Return (x, y) of the center of cell containing provided text 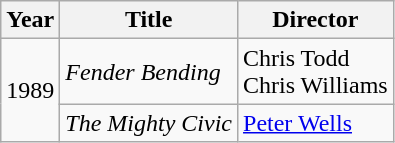
Fender Bending (149, 72)
Title (149, 20)
Year (30, 20)
Peter Wells (316, 123)
Director (316, 20)
The Mighty Civic (149, 123)
Chris ToddChris Williams (316, 72)
1989 (30, 90)
